For the text-containing cell, return its midpoint in (x, y) coordinate format. 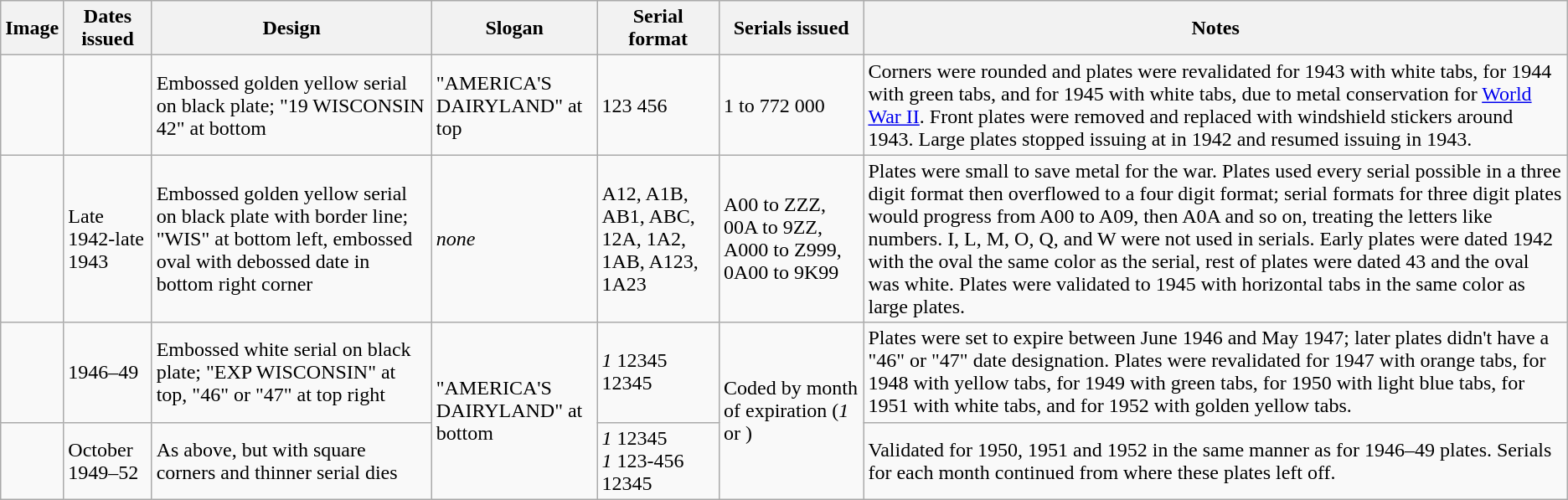
Validated for 1950, 1951 and 1952 in the same manner as for 1946–49 plates. Serials for each month continued from where these plates left off. (1215, 461)
Embossed golden yellow serial on black plate with border line; "WIS" at bottom left, embossed oval with debossed date in bottom right corner (291, 239)
Embossed golden yellow serial on black plate; "19 WISCONSIN 42" at bottom (291, 106)
1 to 772 000 (791, 106)
A12, A1B, AB1, ABC, 12A, 1A2, 1AB, A123, 1A23 (658, 239)
Slogan (514, 28)
none (514, 239)
1 123451 123-456 12345 (658, 461)
Serials issued (791, 28)
Late 1942-late 1943 (107, 239)
Dates issued (107, 28)
"AMERICA'S DAIRYLAND" at bottom (514, 410)
Coded by month of expiration (1 or ) (791, 410)
1946–49 (107, 372)
1 12345 12345 (658, 372)
Serial format (658, 28)
As above, but with square corners and thinner serial dies (291, 461)
Embossed white serial on black plate; "EXP WISCONSIN" at top, "46" or "47" at top right (291, 372)
Notes (1215, 28)
A00 to ZZZ, 00A to 9ZZ, A000 to Z999, 0A00 to 9K99 (791, 239)
Design (291, 28)
"AMERICA'S DAIRYLAND" at top (514, 106)
Image (32, 28)
October 1949–52 (107, 461)
123 456 (658, 106)
